Detect which cell encompasses the target text, then output its [x, y] center coordinate. 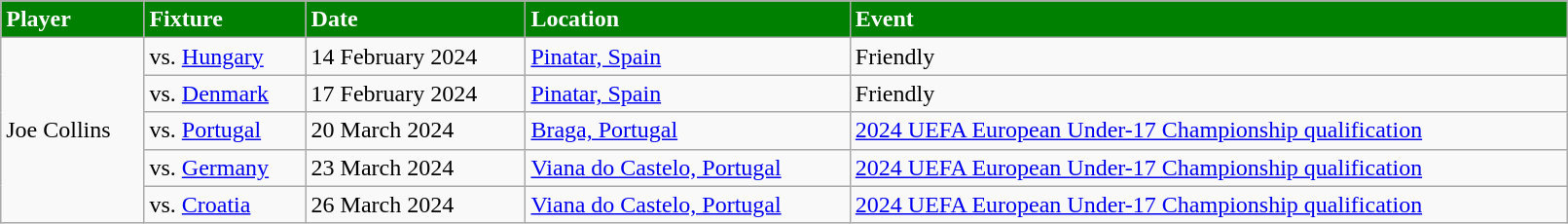
Braga, Portugal [687, 131]
vs. Portugal [225, 131]
26 March 2024 [416, 205]
20 March 2024 [416, 131]
Event [1209, 19]
Fixture [225, 19]
17 February 2024 [416, 93]
vs. Denmark [225, 93]
Joe Collins [72, 131]
vs. Croatia [225, 205]
Player [72, 19]
23 March 2024 [416, 168]
Date [416, 19]
Location [687, 19]
vs. Germany [225, 168]
vs. Hungary [225, 56]
14 February 2024 [416, 56]
